Extract the (X, Y) coordinate from the center of the cell holding the provided text.  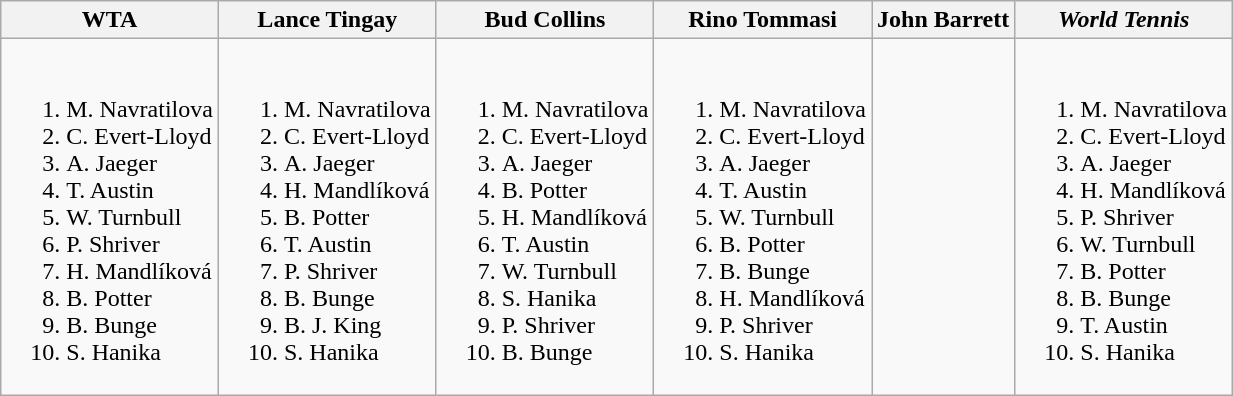
Rino Tommasi (763, 20)
M. Navratilova C. Evert-Lloyd A. Jaeger T. Austin W. Turnbull B. Potter B. Bunge H. Mandlíková P. Shriver S. Hanika (763, 217)
M. Navratilova C. Evert-Lloyd A. Jaeger H. Mandlíková B. Potter T. Austin P. Shriver B. Bunge B. J. King S. Hanika (327, 217)
WTA (110, 20)
John Barrett (944, 20)
Bud Collins (545, 20)
Lance Tingay (327, 20)
M. Navratilova C. Evert-Lloyd A. Jaeger T. Austin W. Turnbull P. Shriver H. Mandlíková B. Potter B. Bunge S. Hanika (110, 217)
M. Navratilova C. Evert-Lloyd A. Jaeger H. Mandlíková P. Shriver W. Turnbull B. Potter B. Bunge T. Austin S. Hanika (1124, 217)
World Tennis (1124, 20)
M. Navratilova C. Evert-Lloyd A. Jaeger B. Potter H. Mandlíková T. Austin W. Turnbull S. Hanika P. Shriver B. Bunge (545, 217)
